From the cell containing the given text, extract its center point as (X, Y) coordinate. 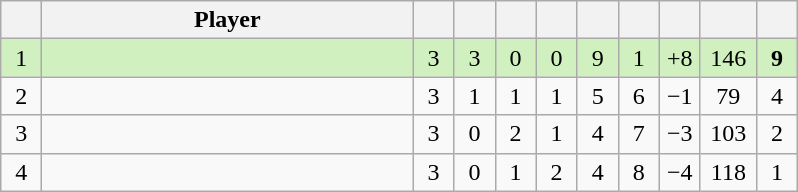
−1 (680, 96)
5 (598, 96)
8 (638, 172)
146 (728, 58)
Player (228, 20)
−3 (680, 134)
7 (638, 134)
−4 (680, 172)
+8 (680, 58)
79 (728, 96)
6 (638, 96)
103 (728, 134)
118 (728, 172)
